Determine the [x, y] coordinate at the center of the cell enclosing the given text.  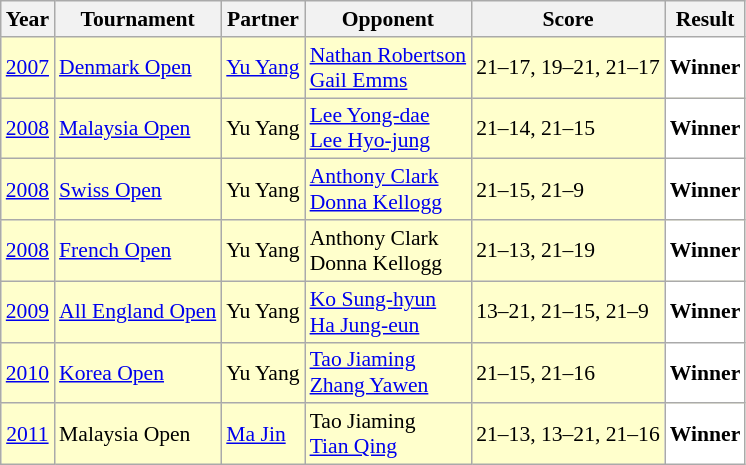
21–13, 21–19 [568, 250]
All England Open [138, 312]
21–15, 21–9 [568, 190]
Tao Jiaming Zhang Yawen [388, 372]
21–14, 21–15 [568, 128]
Result [706, 19]
French Open [138, 250]
2010 [28, 372]
2011 [28, 434]
Tournament [138, 19]
Partner [262, 19]
Ko Sung-hyun Ha Jung-eun [388, 312]
Tao Jiaming Tian Qing [388, 434]
21–15, 21–16 [568, 372]
Ma Jin [262, 434]
Opponent [388, 19]
13–21, 21–15, 21–9 [568, 312]
Nathan Robertson Gail Emms [388, 68]
Denmark Open [138, 68]
Lee Yong-dae Lee Hyo-jung [388, 128]
Score [568, 19]
21–17, 19–21, 21–17 [568, 68]
Year [28, 19]
Korea Open [138, 372]
Swiss Open [138, 190]
2007 [28, 68]
21–13, 13–21, 21–16 [568, 434]
2009 [28, 312]
